Output the (x, y) coordinate of the center of the cell containing the given text.  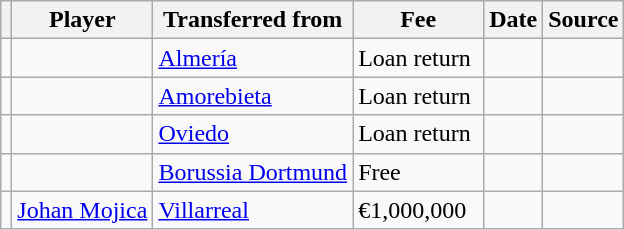
Source (584, 20)
€1,000,000 (418, 210)
Date (514, 20)
Almería (253, 58)
Free (418, 172)
Fee (418, 20)
Johan Mojica (82, 210)
Amorebieta (253, 96)
Borussia Dortmund (253, 172)
Oviedo (253, 134)
Player (82, 20)
Villarreal (253, 210)
Transferred from (253, 20)
